Scan for the cell matching the given text and deliver its [X, Y] coordinate at center. 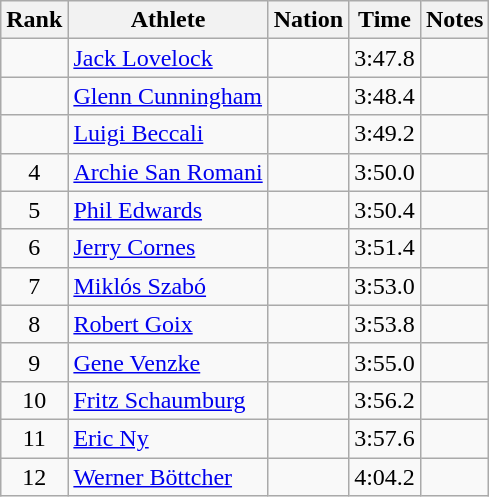
4:04.2 [385, 477]
3:50.0 [385, 172]
Eric Ny [168, 438]
10 [34, 400]
Archie San Romani [168, 172]
4 [34, 172]
Nation [308, 20]
Rank [34, 20]
3:55.0 [385, 362]
3:49.2 [385, 134]
3:56.2 [385, 400]
3:50.4 [385, 210]
8 [34, 324]
3:48.4 [385, 96]
Athlete [168, 20]
Jack Lovelock [168, 58]
Notes [454, 20]
3:51.4 [385, 248]
3:53.8 [385, 324]
Fritz Schaumburg [168, 400]
Miklós Szabó [168, 286]
3:47.8 [385, 58]
Glenn Cunningham [168, 96]
Werner Böttcher [168, 477]
Robert Goix [168, 324]
Luigi Beccali [168, 134]
Gene Venzke [168, 362]
Phil Edwards [168, 210]
Time [385, 20]
Jerry Cornes [168, 248]
3:57.6 [385, 438]
5 [34, 210]
6 [34, 248]
7 [34, 286]
11 [34, 438]
9 [34, 362]
3:53.0 [385, 286]
12 [34, 477]
